Extract the (x, y) coordinate from the center of the cell holding the provided text.  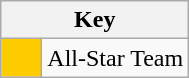
All-Star Team (116, 58)
Key (95, 20)
